Output the (x, y) coordinate of the center of the cell containing the given text.  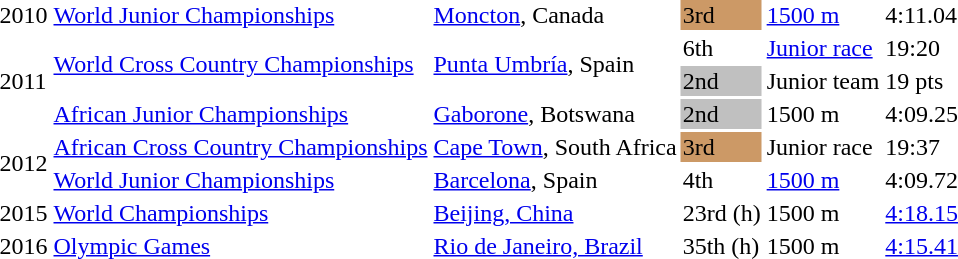
African Cross Country Championships (240, 147)
Junior team (823, 81)
World Cross Country Championships (240, 64)
23rd (h) (722, 213)
Barcelona, Spain (555, 180)
4th (722, 180)
6th (722, 48)
Punta Umbría, Spain (555, 64)
Beijing, China (555, 213)
Moncton, Canada (555, 15)
Gaborone, Botswana (555, 114)
Cape Town, South Africa (555, 147)
African Junior Championships (240, 114)
World Championships (240, 213)
